For the text-containing cell, return its midpoint in (x, y) coordinate format. 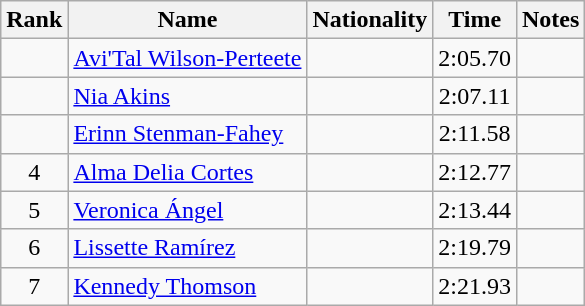
4 (34, 172)
Veronica Ángel (188, 210)
5 (34, 210)
Alma Delia Cortes (188, 172)
7 (34, 286)
Notes (550, 20)
Rank (34, 20)
Lissette Ramírez (188, 248)
Time (475, 20)
Nia Akins (188, 96)
Name (188, 20)
Nationality (370, 20)
2:13.44 (475, 210)
2:07.11 (475, 96)
2:19.79 (475, 248)
2:21.93 (475, 286)
2:11.58 (475, 134)
2:05.70 (475, 58)
Kennedy Thomson (188, 286)
Erinn Stenman-Fahey (188, 134)
6 (34, 248)
2:12.77 (475, 172)
Avi'Tal Wilson-Perteete (188, 58)
